Find where the given text appears and provide that cell's center as (X, Y) coordinate. 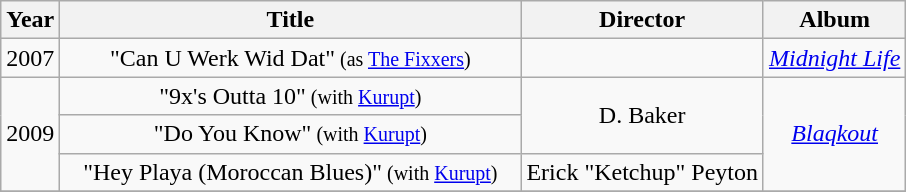
"9x's Outta 10" (with Kurupt) (290, 96)
Midnight Life (834, 58)
2009 (30, 134)
"Hey Playa (Moroccan Blues)" (with Kurupt) (290, 172)
Director (642, 20)
Year (30, 20)
D. Baker (642, 115)
Title (290, 20)
"Can U Werk Wid Dat" (as The Fixxers) (290, 58)
2007 (30, 58)
Blaqkout (834, 134)
Album (834, 20)
"Do You Know" (with Kurupt) (290, 134)
Erick "Ketchup" Peyton (642, 172)
